From the cell containing the given text, extract its center point as (x, y) coordinate. 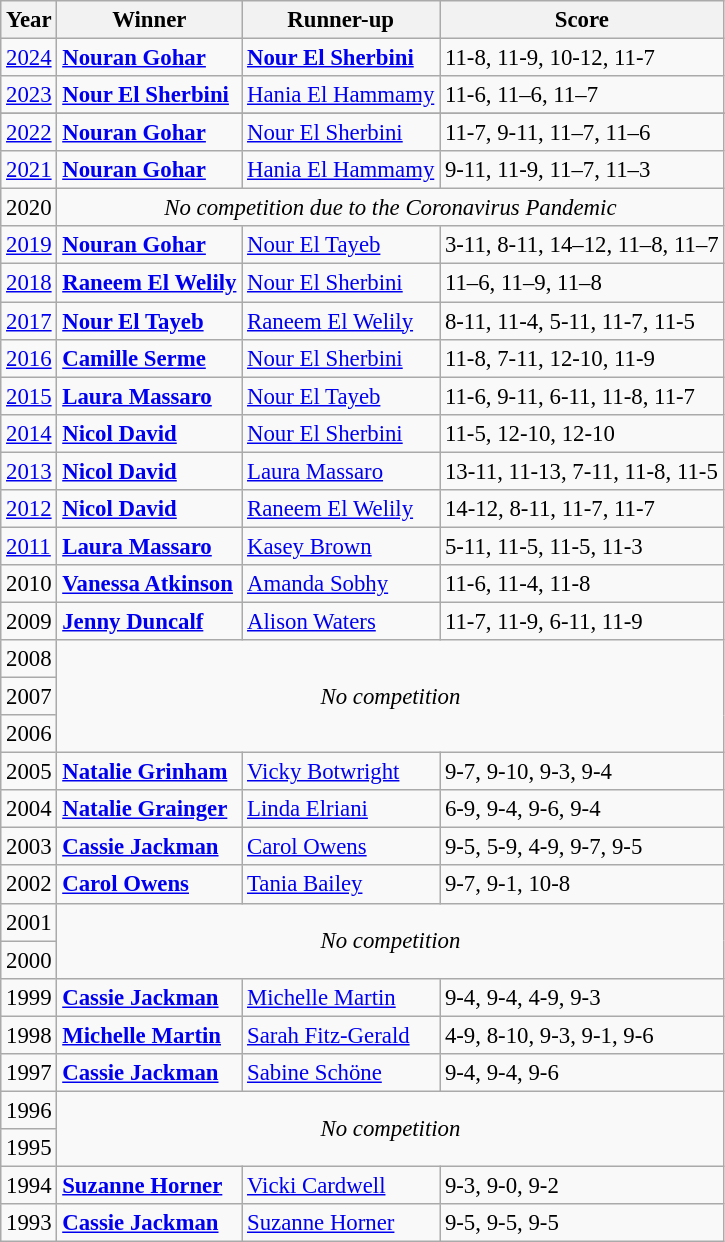
2015 (29, 396)
2021 (29, 170)
2014 (29, 433)
2018 (29, 283)
2022 (29, 133)
2002 (29, 885)
2003 (29, 847)
3-11, 8-11, 14–12, 11–8, 11–7 (582, 245)
Sabine Schöne (341, 1073)
2016 (29, 358)
1999 (29, 997)
9-7, 9-1, 10-8 (582, 885)
9-11, 11-9, 11–7, 11–3 (582, 170)
1995 (29, 1148)
Jenny Duncalf (150, 621)
Natalie Grainger (150, 809)
9-4, 9-4, 4-9, 9-3 (582, 997)
Year (29, 20)
9-7, 9-10, 9-3, 9-4 (582, 772)
14-12, 8-11, 11-7, 11-7 (582, 509)
Kasey Brown (341, 546)
11-5, 12-10, 12-10 (582, 433)
11-8, 7-11, 12-10, 11-9 (582, 358)
Vanessa Atkinson (150, 584)
5-11, 11-5, 11-5, 11-3 (582, 546)
Sarah Fitz-Gerald (341, 1035)
9-5, 9-5, 9-5 (582, 1223)
4-9, 8-10, 9-3, 9-1, 9-6 (582, 1035)
11-7, 11-9, 6-11, 11-9 (582, 621)
Runner-up (341, 20)
2023 (29, 95)
2013 (29, 471)
Alison Waters (341, 621)
No competition due to the Coronavirus Pandemic (390, 208)
2005 (29, 772)
Natalie Grinham (150, 772)
Linda Elriani (341, 809)
2008 (29, 659)
Vicky Botwright (341, 772)
1994 (29, 1185)
Winner (150, 20)
1996 (29, 1110)
9-5, 5-9, 4-9, 9-7, 9-5 (582, 847)
11-6, 9-11, 6-11, 11-8, 11-7 (582, 396)
2007 (29, 697)
Camille Serme (150, 358)
9-4, 9-4, 9-6 (582, 1073)
Amanda Sobhy (341, 584)
6-9, 9-4, 9-6, 9-4 (582, 809)
2020 (29, 208)
2010 (29, 584)
11–6, 11–9, 11–8 (582, 283)
2012 (29, 509)
2024 (29, 58)
11-8, 11-9, 10-12, 11-7 (582, 58)
1993 (29, 1223)
11-7, 9-11, 11–7, 11–6 (582, 133)
Score (582, 20)
2004 (29, 809)
11-6, 11-4, 11-8 (582, 584)
2009 (29, 621)
9-3, 9-0, 9-2 (582, 1185)
Tania Bailey (341, 885)
1997 (29, 1073)
2000 (29, 960)
2011 (29, 546)
8-11, 11-4, 5-11, 11-7, 11-5 (582, 321)
2019 (29, 245)
Vicki Cardwell (341, 1185)
2006 (29, 734)
13-11, 11-13, 7-11, 11-8, 11-5 (582, 471)
2017 (29, 321)
2001 (29, 922)
1998 (29, 1035)
11-6, 11–6, 11–7 (582, 95)
